Provide the (X, Y) coordinate of the cell's center where the given text is located.  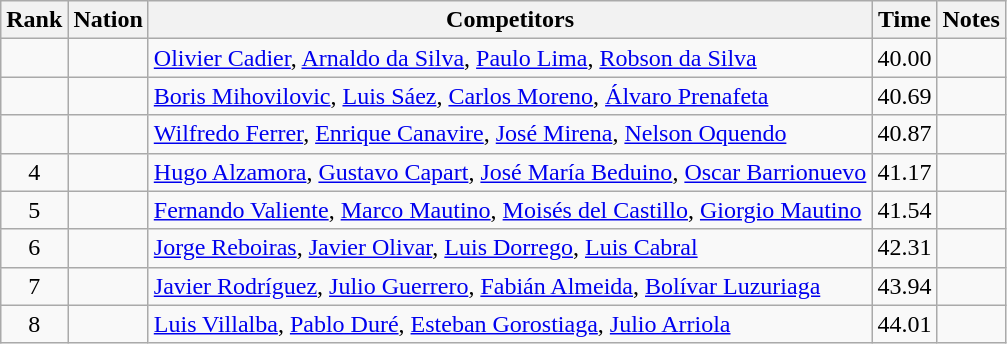
4 (34, 172)
Hugo Alzamora, Gustavo Capart, José María Beduino, Oscar Barrionuevo (510, 172)
Jorge Reboiras, Javier Olivar, Luis Dorrego, Luis Cabral (510, 248)
44.01 (904, 324)
43.94 (904, 286)
Time (904, 20)
40.69 (904, 96)
Fernando Valiente, Marco Mautino, Moisés del Castillo, Giorgio Mautino (510, 210)
6 (34, 248)
5 (34, 210)
Javier Rodríguez, Julio Guerrero, Fabián Almeida, Bolívar Luzuriaga (510, 286)
Nation (108, 20)
41.54 (904, 210)
40.87 (904, 134)
Luis Villalba, Pablo Duré, Esteban Gorostiaga, Julio Arriola (510, 324)
40.00 (904, 58)
41.17 (904, 172)
Olivier Cadier, Arnaldo da Silva, Paulo Lima, Robson da Silva (510, 58)
Wilfredo Ferrer, Enrique Canavire, José Mirena, Nelson Oquendo (510, 134)
Competitors (510, 20)
8 (34, 324)
Boris Mihovilovic, Luis Sáez, Carlos Moreno, Álvaro Prenafeta (510, 96)
7 (34, 286)
Notes (971, 20)
Rank (34, 20)
42.31 (904, 248)
